For the text-containing cell, return its midpoint in (X, Y) coordinate format. 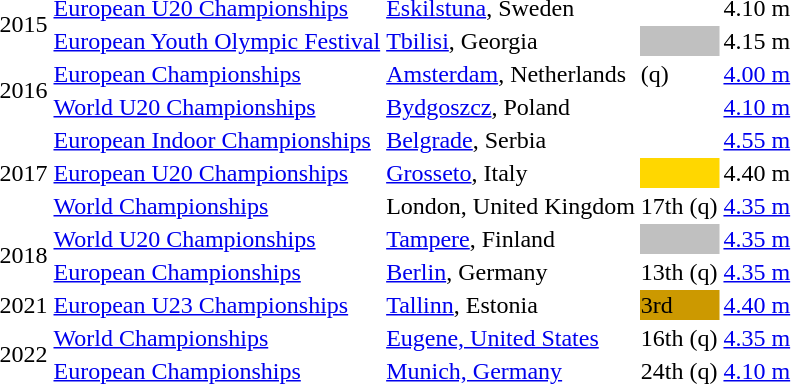
London, United Kingdom (511, 206)
European Indoor Championships (217, 140)
13th (q) (679, 272)
Grosseto, Italy (511, 173)
Bydgoszcz, Poland (511, 107)
European Youth Olympic Festival (217, 41)
Tampere, Finland (511, 239)
European U23 Championships (217, 305)
Eugene, United States (511, 338)
European U20 Championships (217, 173)
17th (q) (679, 206)
Tbilisi, Georgia (511, 41)
Amsterdam, Netherlands (511, 74)
16th (q) (679, 338)
(q) (679, 74)
3rd (679, 305)
Berlin, Germany (511, 272)
Tallinn, Estonia (511, 305)
Belgrade, Serbia (511, 140)
